Identify which cell holds the provided text, then report its [X, Y] central coordinate. 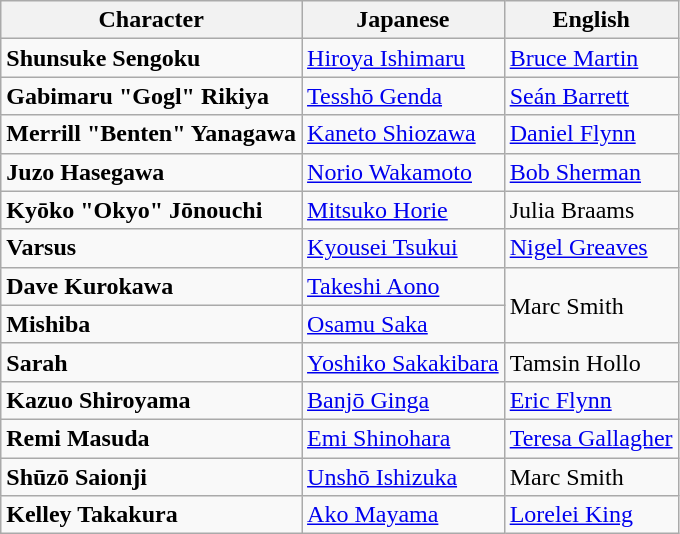
Dave Kurokawa [152, 286]
Ako Mayama [404, 515]
Eric Flynn [591, 400]
Yoshiko Sakakibara [404, 362]
English [591, 20]
Sarah [152, 362]
Juzo Hasegawa [152, 172]
Varsus [152, 248]
Japanese [404, 20]
Seán Barrett [591, 96]
Bob Sherman [591, 172]
Julia Braams [591, 210]
Mishiba [152, 324]
Emi Shinohara [404, 438]
Character [152, 20]
Shūzō Saionji [152, 477]
Nigel Greaves [591, 248]
Daniel Flynn [591, 134]
Norio Wakamoto [404, 172]
Tesshō Genda [404, 96]
Unshō Ishizuka [404, 477]
Tamsin Hollo [591, 362]
Osamu Saka [404, 324]
Banjō Ginga [404, 400]
Kelley Takakura [152, 515]
Merrill "Benten" Yanagawa [152, 134]
Kazuo Shiroyama [152, 400]
Mitsuko Horie [404, 210]
Kyōko "Okyo" Jōnouchi [152, 210]
Shunsuke Sengoku [152, 58]
Takeshi Aono [404, 286]
Kaneto Shiozawa [404, 134]
Bruce Martin [591, 58]
Gabimaru "Gogl" Rikiya [152, 96]
Hiroya Ishimaru [404, 58]
Remi Masuda [152, 438]
Teresa Gallagher [591, 438]
Kyousei Tsukui [404, 248]
Lorelei King [591, 515]
